Scan for the cell matching the given text and deliver its (x, y) coordinate at center. 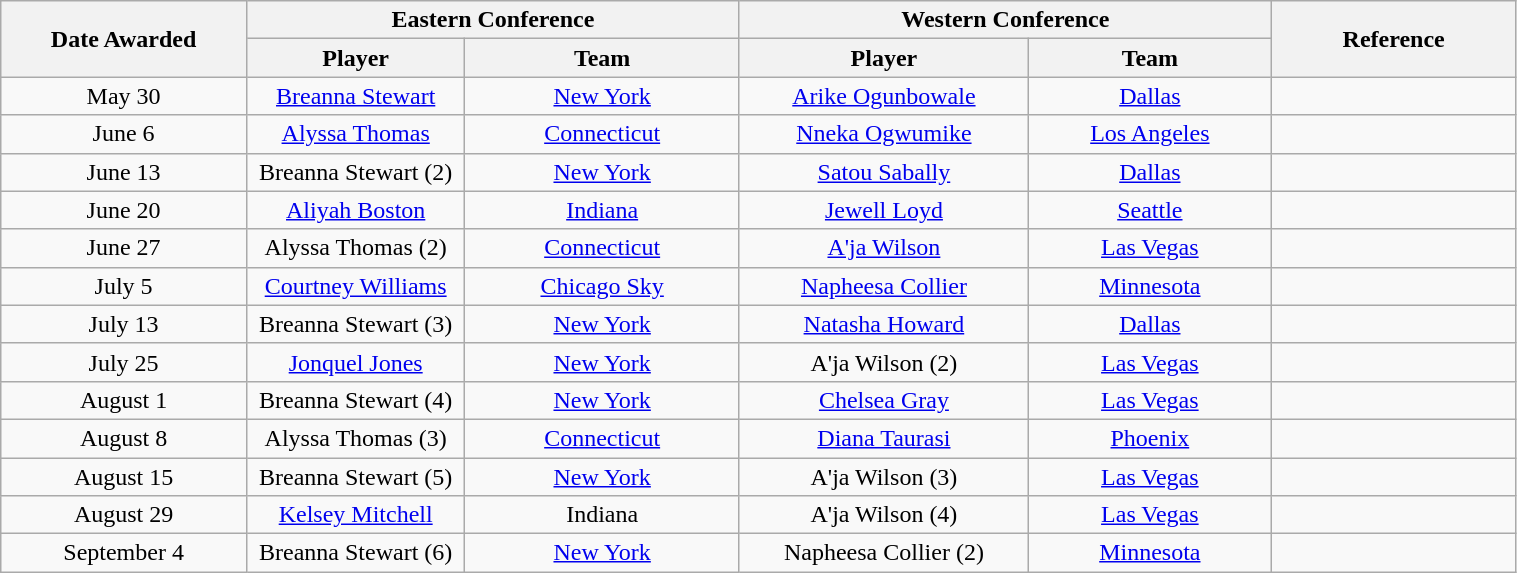
Diana Taurasi (884, 438)
July 25 (124, 362)
Breanna Stewart (4) (355, 400)
Arike Ogunbowale (884, 96)
June 27 (124, 248)
Breanna Stewart (5) (355, 477)
Jewell Loyd (884, 210)
Western Conference (1005, 20)
Kelsey Mitchell (355, 515)
Alyssa Thomas (355, 134)
Napheesa Collier (884, 286)
Breanna Stewart (2) (355, 172)
Breanna Stewart (3) (355, 324)
Phoenix (1150, 438)
June 20 (124, 210)
Aliyah Boston (355, 210)
August 8 (124, 438)
Chelsea Gray (884, 400)
A'ja Wilson (884, 248)
July 13 (124, 324)
A'ja Wilson (3) (884, 477)
Alyssa Thomas (2) (355, 248)
Natasha Howard (884, 324)
Reference (1394, 39)
Satou Sabally (884, 172)
Eastern Conference (492, 20)
Chicago Sky (602, 286)
Jonquel Jones (355, 362)
May 30 (124, 96)
Napheesa Collier (2) (884, 553)
June 6 (124, 134)
September 4 (124, 553)
August 15 (124, 477)
Los Angeles (1150, 134)
August 29 (124, 515)
August 1 (124, 400)
June 13 (124, 172)
Breanna Stewart (6) (355, 553)
July 5 (124, 286)
Alyssa Thomas (3) (355, 438)
Date Awarded (124, 39)
A'ja Wilson (4) (884, 515)
A'ja Wilson (2) (884, 362)
Seattle (1150, 210)
Nneka Ogwumike (884, 134)
Breanna Stewart (355, 96)
Courtney Williams (355, 286)
